Return [X, Y] of the center of cell containing provided text 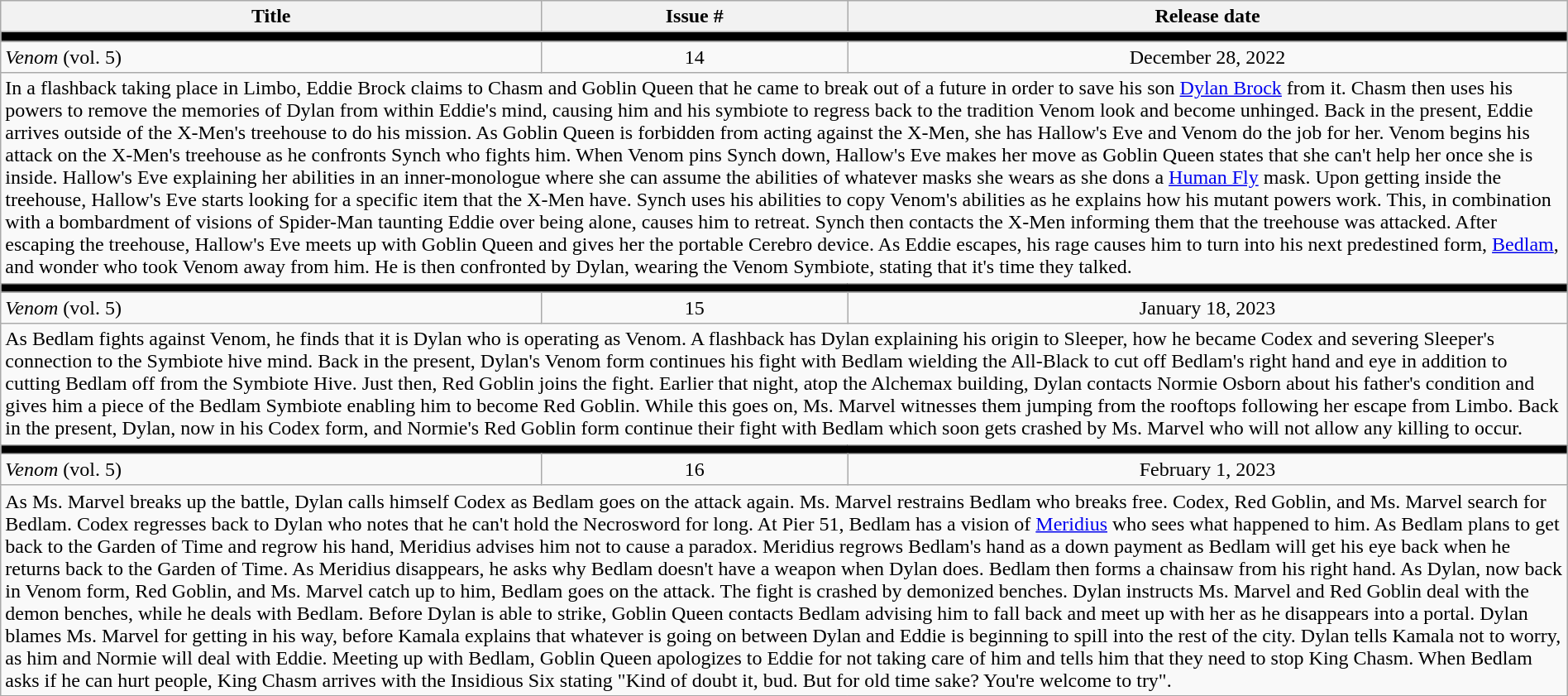
January 18, 2023 [1207, 308]
15 [695, 308]
December 28, 2022 [1207, 57]
16 [695, 469]
14 [695, 57]
February 1, 2023 [1207, 469]
Title [271, 17]
Issue # [695, 17]
Release date [1207, 17]
